Search for the cell housing the specified text and yield its [x, y] center coordinate. 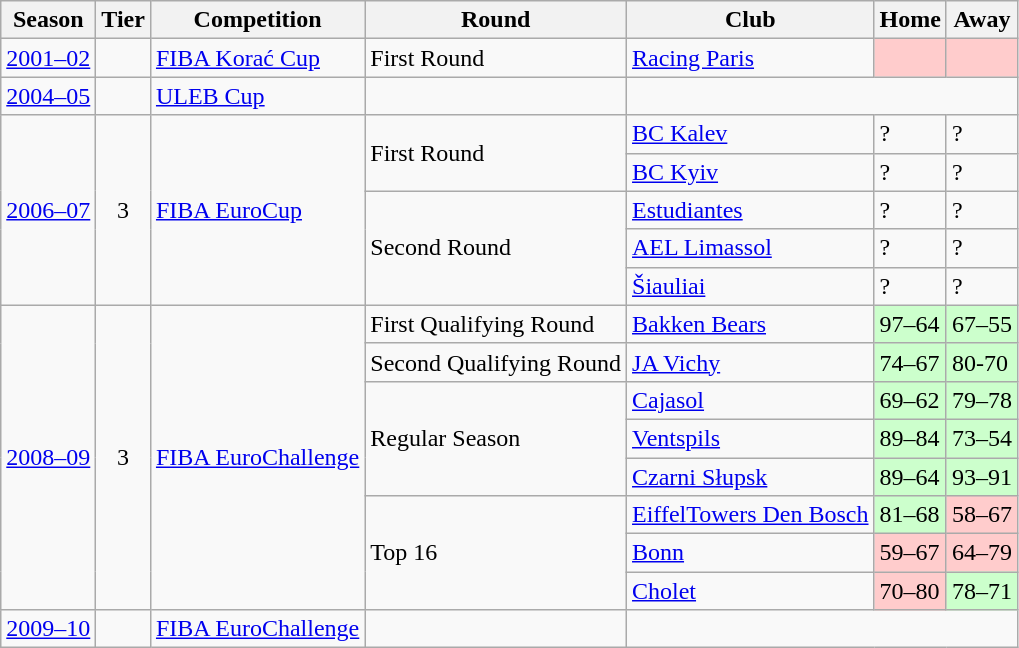
Top 16 [496, 553]
2004–05 [48, 96]
Cholet [751, 591]
Bonn [751, 553]
2001–02 [48, 58]
Club [751, 20]
Away [982, 20]
Competition [257, 20]
Home [910, 20]
73–54 [982, 438]
Tier [124, 20]
Cajasol [751, 400]
Regular Season [496, 438]
Second Qualifying Round [496, 362]
Bakken Bears [751, 324]
58–67 [982, 515]
AEL Limassol [751, 248]
Racing Paris [751, 58]
74–67 [910, 362]
79–78 [982, 400]
Estudiantes [751, 210]
Czarni Słupsk [751, 477]
Round [496, 20]
2008–09 [48, 457]
Second Round [496, 248]
ULEB Cup [257, 96]
78–71 [982, 591]
BC Kalev [751, 134]
89–84 [910, 438]
Šiauliai [751, 286]
EiffelTowers Den Bosch [751, 515]
80-70 [982, 362]
93–91 [982, 477]
67–55 [982, 324]
70–80 [910, 591]
89–64 [910, 477]
FIBA EuroCup [257, 210]
59–67 [910, 553]
2006–07 [48, 210]
FIBA Korać Cup [257, 58]
69–62 [910, 400]
JA Vichy [751, 362]
97–64 [910, 324]
Ventspils [751, 438]
First Qualifying Round [496, 324]
BC Kyiv [751, 172]
81–68 [910, 515]
64–79 [982, 553]
2009–10 [48, 629]
Season [48, 20]
